Locate the cell with the specified text and output its (x, y) center coordinate. 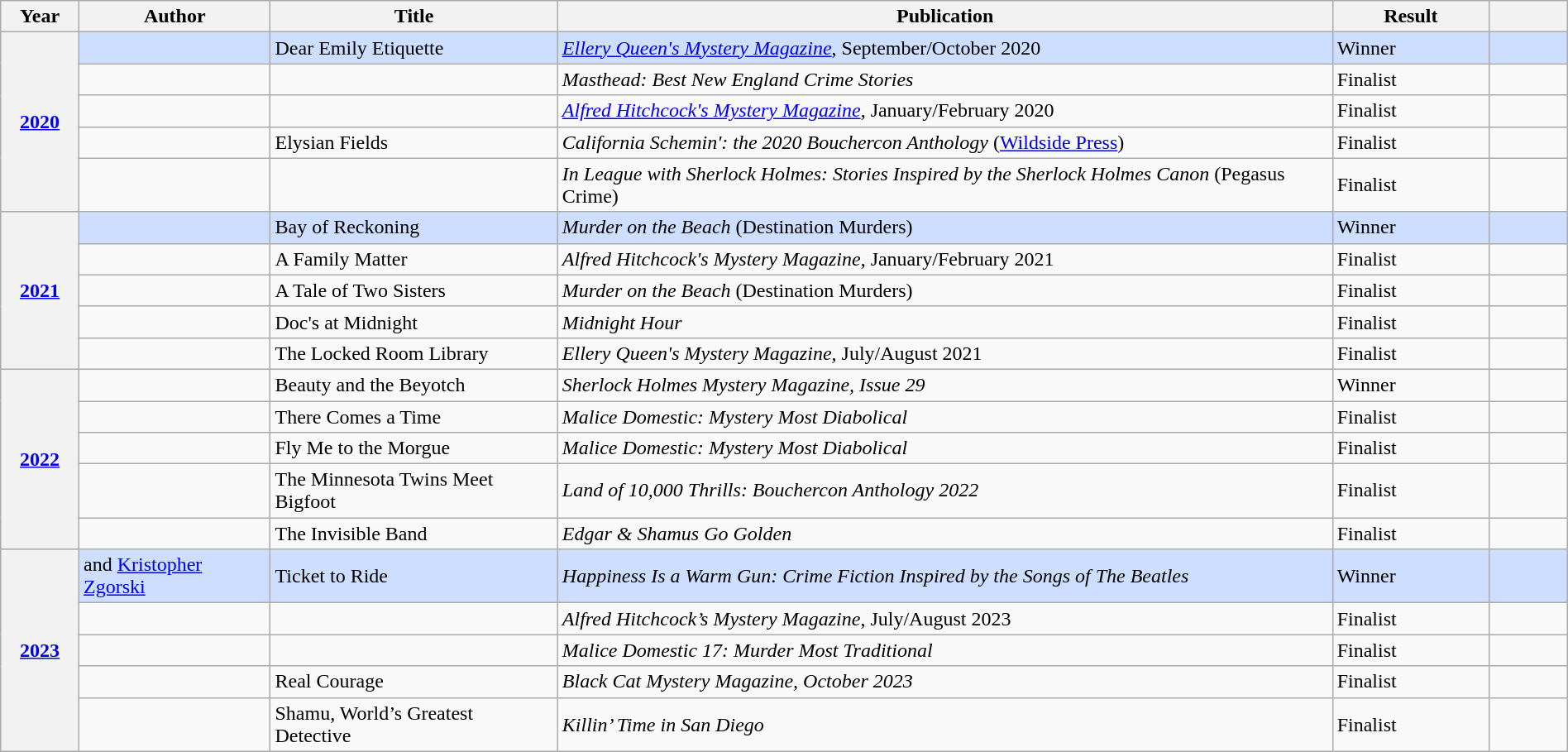
Bay of Reckoning (414, 228)
Real Courage (414, 682)
Alfred Hitchcock’s Mystery Magazine, July/August 2023 (944, 619)
2022 (40, 458)
Beauty and the Beyotch (414, 385)
A Tale of Two Sisters (414, 290)
2020 (40, 122)
Malice Domestic 17: Murder Most Traditional (944, 650)
Doc's at Midnight (414, 322)
2021 (40, 290)
Year (40, 17)
In League with Sherlock Holmes: Stories Inspired by the Sherlock Holmes Canon (Pegasus Crime) (944, 185)
Elysian Fields (414, 142)
Land of 10,000 Thrills: Bouchercon Anthology 2022 (944, 491)
Title (414, 17)
Alfred Hitchcock's Mystery Magazine, January/February 2021 (944, 259)
The Invisible Band (414, 534)
Result (1411, 17)
Edgar & Shamus Go Golden (944, 534)
A Family Matter (414, 259)
Ticket to Ride (414, 576)
Happiness Is a Warm Gun: Crime Fiction Inspired by the Songs of The Beatles (944, 576)
The Minnesota Twins Meet Bigfoot (414, 491)
Masthead: Best New England Crime Stories (944, 79)
Sherlock Holmes Mystery Magazine, Issue 29 (944, 385)
2023 (40, 650)
and Kristopher Zgorski (174, 576)
California Schemin': the 2020 Bouchercon Anthology (Wildside Press) (944, 142)
There Comes a Time (414, 416)
Alfred Hitchcock's Mystery Magazine, January/February 2020 (944, 111)
Ellery Queen's Mystery Magazine, July/August 2021 (944, 353)
Black Cat Mystery Magazine, October 2023 (944, 682)
The Locked Room Library (414, 353)
Ellery Queen's Mystery Magazine, September/October 2020 (944, 48)
Shamu, World’s Greatest Detective (414, 725)
Publication (944, 17)
Midnight Hour (944, 322)
Dear Emily Etiquette (414, 48)
Fly Me to the Morgue (414, 448)
Author (174, 17)
Killin’ Time in San Diego (944, 725)
